Determine the (X, Y) coordinate at the center of the cell enclosing the given text.  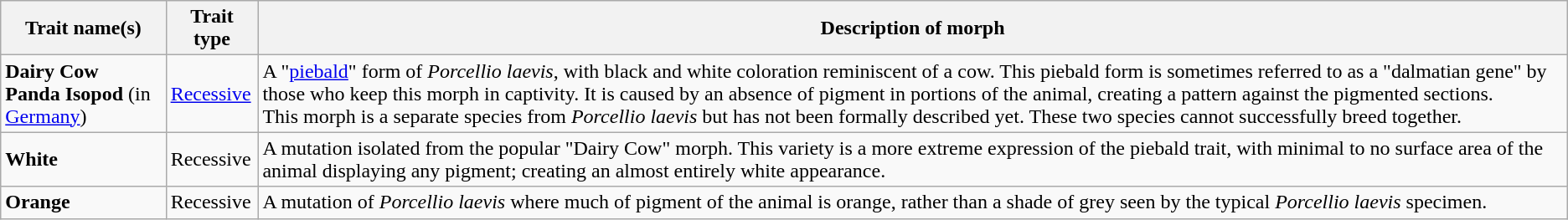
White (84, 159)
Trait type (212, 28)
Dairy CowPanda Isopod (in Germany) (84, 94)
Trait name(s) (84, 28)
Orange (84, 202)
Description of morph (913, 28)
